Identify which cell holds the provided text, then report its (x, y) central coordinate. 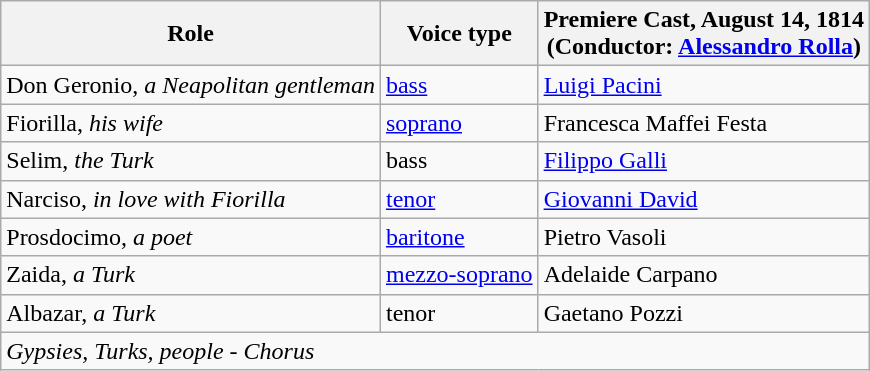
Pietro Vasoli (704, 237)
Prosdocimo, a poet (191, 237)
Selim, the Turk (191, 161)
Gaetano Pozzi (704, 313)
Role (191, 34)
Francesca Maffei Festa (704, 123)
Luigi Pacini (704, 85)
Zaida, a Turk (191, 275)
Giovanni David (704, 199)
Adelaide Carpano (704, 275)
mezzo-soprano (459, 275)
Albazar, a Turk (191, 313)
Voice type (459, 34)
Filippo Galli (704, 161)
Fiorilla, his wife (191, 123)
Don Geronio, a Neapolitan gentleman (191, 85)
Gypsies, Turks, people - Chorus (436, 351)
soprano (459, 123)
Narciso, in love with Fiorilla (191, 199)
baritone (459, 237)
Premiere Cast, August 14, 1814(Conductor: Alessandro Rolla) (704, 34)
